From the cell containing the given text, extract its center point as [X, Y] coordinate. 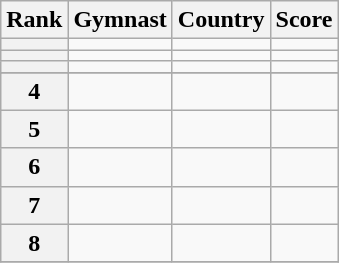
6 [34, 167]
7 [34, 205]
5 [34, 129]
4 [34, 91]
Gymnast [120, 20]
Score [304, 20]
Country [221, 20]
Rank [34, 20]
8 [34, 243]
